Capture the cell that displays the provided text and extract its (X, Y) central coordinate. 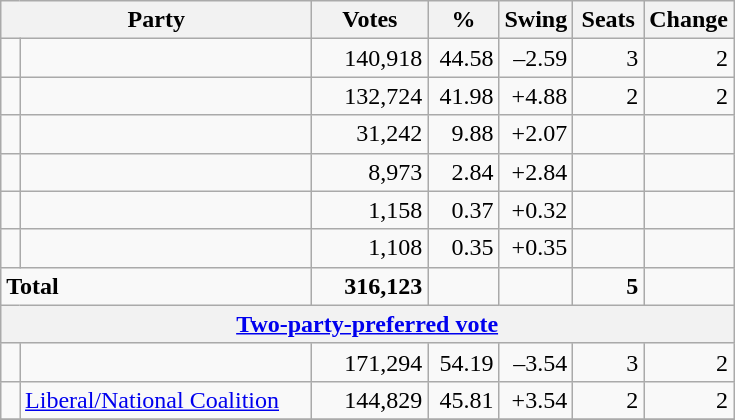
31,242 (370, 134)
+2.07 (536, 134)
Party (156, 20)
2.84 (464, 172)
140,918 (370, 58)
54.19 (464, 362)
41.98 (464, 96)
% (464, 20)
144,829 (370, 400)
5 (608, 286)
Total (156, 286)
0.37 (464, 210)
+3.54 (536, 400)
Change (689, 20)
–3.54 (536, 362)
132,724 (370, 96)
1,158 (370, 210)
9.88 (464, 134)
1,108 (370, 248)
Votes (370, 20)
+2.84 (536, 172)
+0.35 (536, 248)
+4.88 (536, 96)
8,973 (370, 172)
Seats (608, 20)
Two-party-preferred vote (368, 324)
316,123 (370, 286)
45.81 (464, 400)
Liberal/National Coalition (166, 400)
–2.59 (536, 58)
171,294 (370, 362)
0.35 (464, 248)
+0.32 (536, 210)
44.58 (464, 58)
Swing (536, 20)
